Locate the cell with the specified text and output its [X, Y] center coordinate. 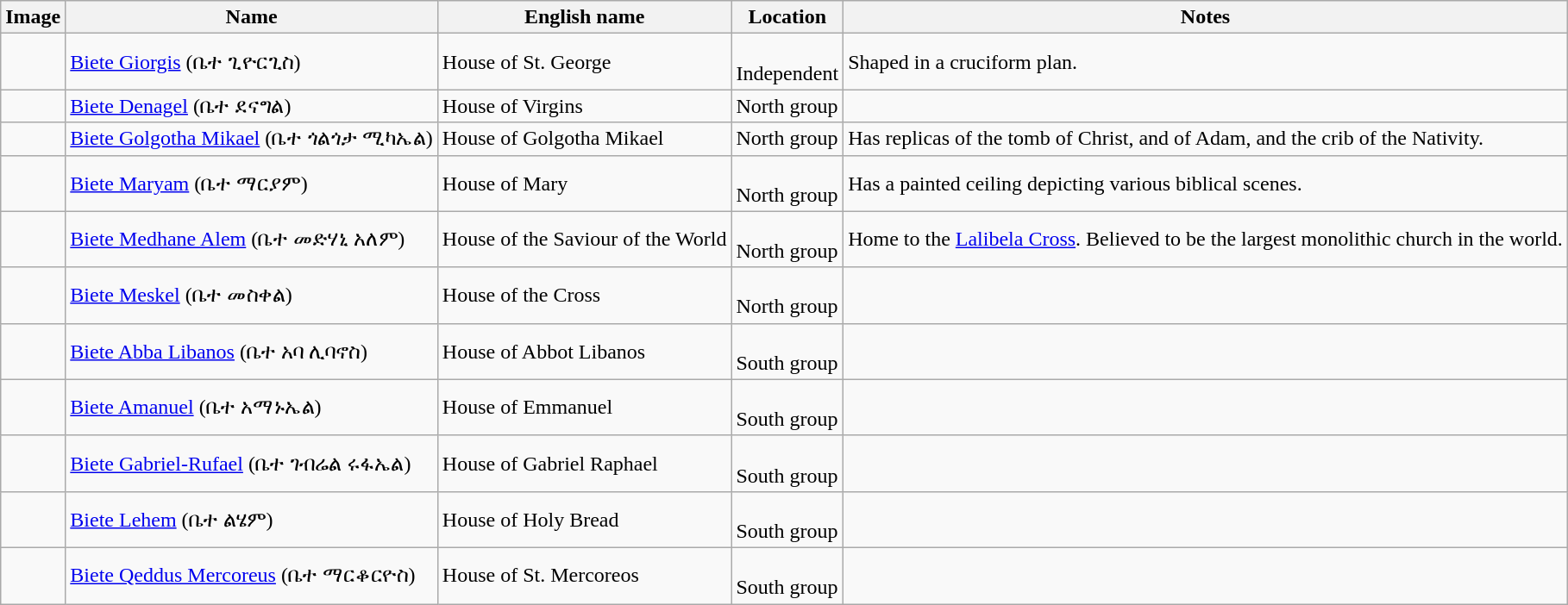
Shaped in a cruciform plan. [1206, 62]
Image [33, 17]
House of Holy Bread [585, 519]
House of Virgins [585, 106]
Name [252, 17]
English name [585, 17]
House of St. George [585, 62]
Biete Maryam (ቤተ ማርያም) [252, 183]
House of the Cross [585, 295]
Biete Lehem (ቤተ ልሄም) [252, 519]
Biete Gabriel-Rufael (ቤተ ገብሬል ሩፋኤል) [252, 464]
Notes [1206, 17]
Location [787, 17]
House of the Saviour of the World [585, 240]
Biete Medhane Alem (ቤተ መድሃኒ አለም) [252, 240]
House of Gabriel Raphael [585, 464]
Biete Abba Libanos (ቤተ አባ ሊባኖስ) [252, 352]
Biete Meskel (ቤተ መስቀል) [252, 295]
Home to the Lalibela Cross. Believed to be the largest monolithic church in the world. [1206, 240]
Has a painted ceiling depicting various biblical scenes. [1206, 183]
Biete Denagel (ቤተ ደናግል) [252, 106]
Biete Golgotha Mikael (ቤተ ጎልጎታ ሚካኤል) [252, 139]
House of Golgotha Mikael [585, 139]
House of Emmanuel [585, 407]
House of St. Mercoreos [585, 576]
Biete Qeddus Mercoreus (ቤተ ማርቆርዮስ) [252, 576]
House of Mary [585, 183]
Independent [787, 62]
House of Abbot Libanos [585, 352]
Biete Amanuel (ቤተ አማኑኤል) [252, 407]
Biete Giorgis (ቤተ ጊዮርጊስ) [252, 62]
Has replicas of the tomb of Christ, and of Adam, and the crib of the Nativity. [1206, 139]
